Detect which cell encompasses the target text, then output its (x, y) center coordinate. 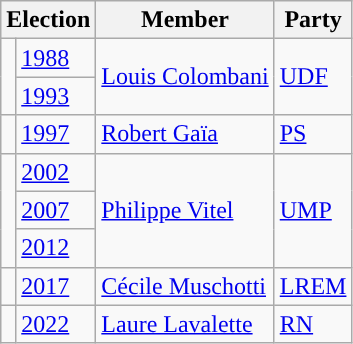
2017 (56, 286)
Louis Colombani (185, 77)
2022 (56, 324)
UDF (313, 77)
1993 (56, 96)
Cécile Muschotti (185, 286)
1988 (56, 58)
2012 (56, 248)
PS (313, 134)
Party (313, 20)
Member (185, 20)
2007 (56, 210)
Robert Gaïa (185, 134)
LREM (313, 286)
Laure Lavalette (185, 324)
UMP (313, 210)
Election (48, 20)
1997 (56, 134)
RN (313, 324)
Philippe Vitel (185, 210)
2002 (56, 172)
